Extract the (x, y) coordinate from the center of the cell holding the provided text.  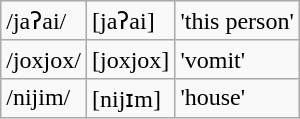
[joxjox] (130, 59)
[jaʔai] (130, 21)
/nijim/ (44, 98)
/joxjox/ (44, 59)
/jaʔai/ (44, 21)
'house' (237, 98)
'this person' (237, 21)
[nijɪm] (130, 98)
'vomit' (237, 59)
